Determine the (X, Y) coordinate at the center of the cell enclosing the given text.  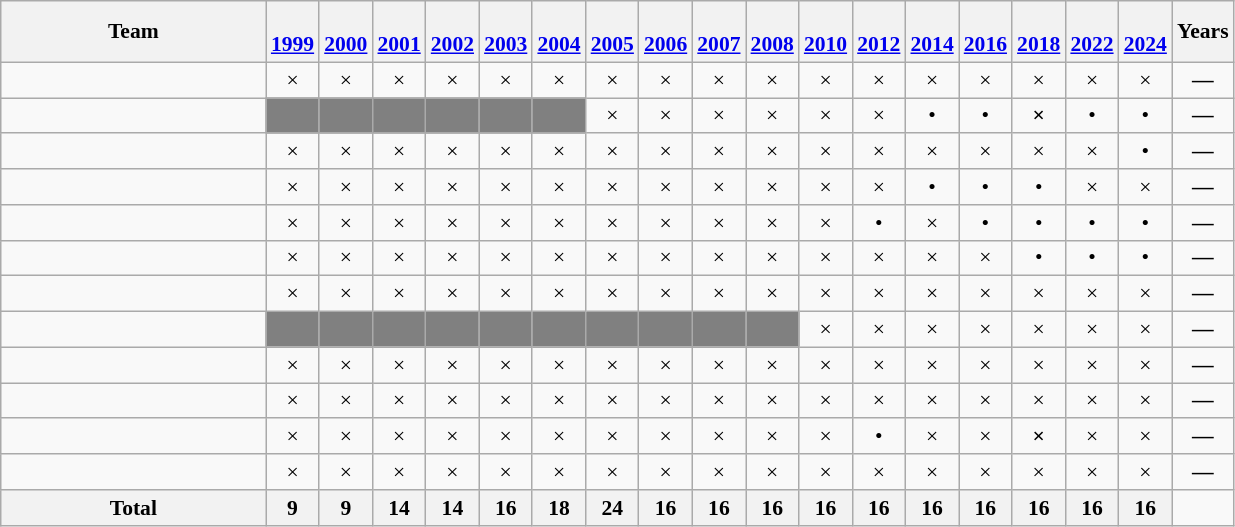
2024 (1146, 32)
18 (558, 508)
2007 (718, 32)
2018 (1038, 32)
2001 (398, 32)
2012 (878, 32)
2005 (612, 32)
2016 (986, 32)
2002 (452, 32)
Team (134, 32)
2004 (558, 32)
2010 (826, 32)
2008 (772, 32)
1999 (292, 32)
2003 (506, 32)
Total (134, 508)
2014 (932, 32)
2006 (666, 32)
2022 (1092, 32)
24 (612, 508)
2000 (346, 32)
Years (1203, 32)
